Return the [X, Y] coordinate for the center point of the cell that contains the specified text.  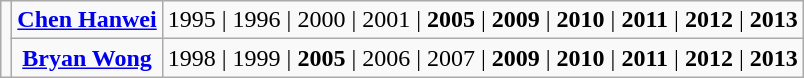
1995 | 1996 | 2000 | 2001 | 2005 | 2009 | 2010 | 2011 | 2012 | 2013 [482, 20]
Bryan Wong [87, 58]
Chen Hanwei [87, 20]
1998 | 1999 | 2005 | 2006 | 2007 | 2009 | 2010 | 2011 | 2012 | 2013 [482, 58]
